Determine the [x, y] coordinate at the center of the cell enclosing the given text.  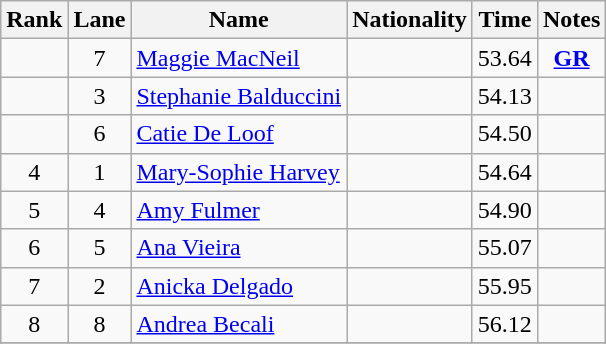
53.64 [504, 58]
Catie De Loof [239, 134]
55.95 [504, 286]
54.13 [504, 96]
GR [571, 58]
54.90 [504, 210]
Andrea Becali [239, 324]
54.50 [504, 134]
Notes [571, 20]
Ana Vieira [239, 248]
Lane [100, 20]
3 [100, 96]
Maggie MacNeil [239, 58]
Rank [34, 20]
56.12 [504, 324]
Anicka Delgado [239, 286]
1 [100, 172]
55.07 [504, 248]
Mary-Sophie Harvey [239, 172]
2 [100, 286]
Nationality [410, 20]
Amy Fulmer [239, 210]
Stephanie Balduccini [239, 96]
54.64 [504, 172]
Name [239, 20]
Time [504, 20]
